Scan for the cell matching the given text and deliver its [x, y] coordinate at center. 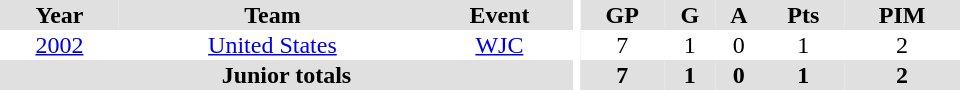
Junior totals [286, 75]
WJC [500, 45]
Team [272, 15]
2002 [60, 45]
GP [622, 15]
Pts [804, 15]
G [690, 15]
PIM [902, 15]
Year [60, 15]
Event [500, 15]
United States [272, 45]
A [738, 15]
